Output the [x, y] coordinate of the center of the cell containing the given text.  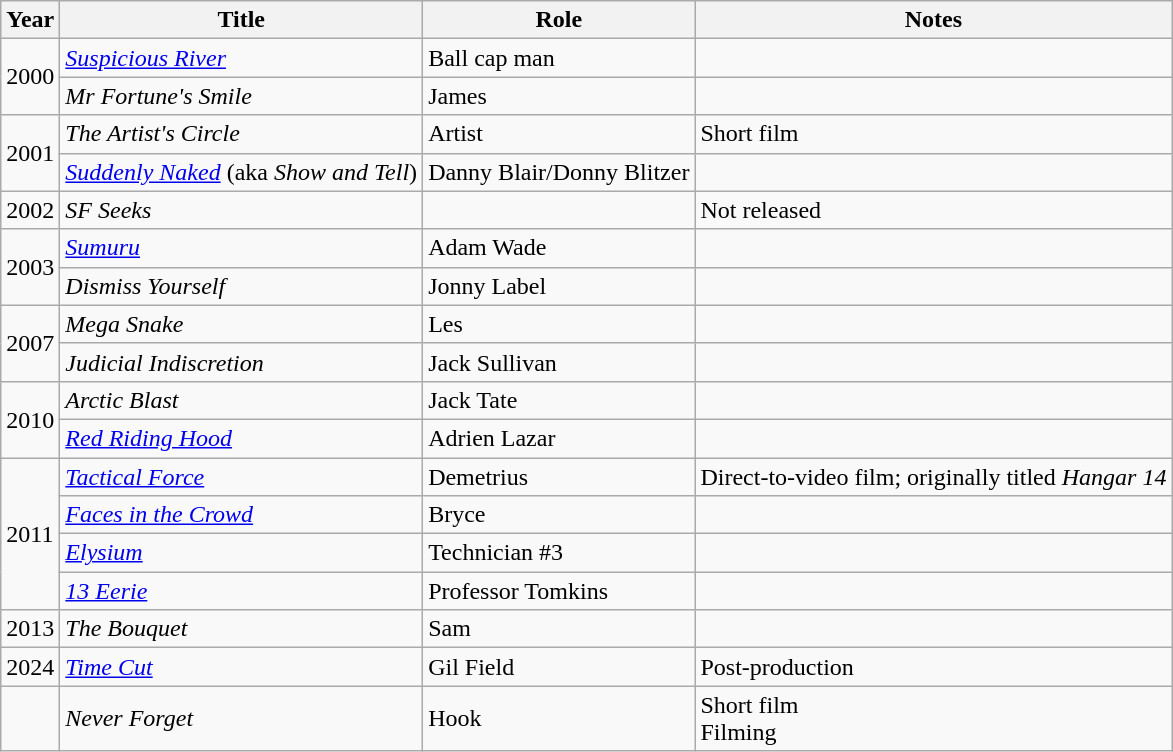
Hook [559, 718]
Adrien Lazar [559, 438]
Les [559, 324]
Mr Fortune's Smile [242, 96]
Direct-to-video film; originally titled Hangar 14 [934, 477]
Faces in the Crowd [242, 515]
Never Forget [242, 718]
2002 [30, 210]
Short film Filming [934, 718]
Jack Sullivan [559, 362]
2013 [30, 629]
2024 [30, 667]
Sumuru [242, 248]
Mega Snake [242, 324]
The Artist's Circle [242, 134]
Short film [934, 134]
13 Eerie [242, 591]
Red Riding Hood [242, 438]
Time Cut [242, 667]
Tactical Force [242, 477]
Suddenly Naked (aka Show and Tell) [242, 172]
The Bouquet [242, 629]
Judicial Indiscretion [242, 362]
Danny Blair/Donny Blitzer [559, 172]
Demetrius [559, 477]
Ball cap man [559, 58]
Adam Wade [559, 248]
Notes [934, 20]
Artist [559, 134]
Jonny Label [559, 286]
Gil Field [559, 667]
2001 [30, 153]
Suspicious River [242, 58]
Sam [559, 629]
Technician #3 [559, 553]
Not released [934, 210]
Jack Tate [559, 400]
SF Seeks [242, 210]
Elysium [242, 553]
Year [30, 20]
Bryce [559, 515]
James [559, 96]
Title [242, 20]
Professor Tomkins [559, 591]
Dismiss Yourself [242, 286]
2011 [30, 534]
Role [559, 20]
Arctic Blast [242, 400]
2000 [30, 77]
2007 [30, 343]
Post-production [934, 667]
2010 [30, 419]
2003 [30, 267]
